Identify which cell holds the provided text, then report its (x, y) central coordinate. 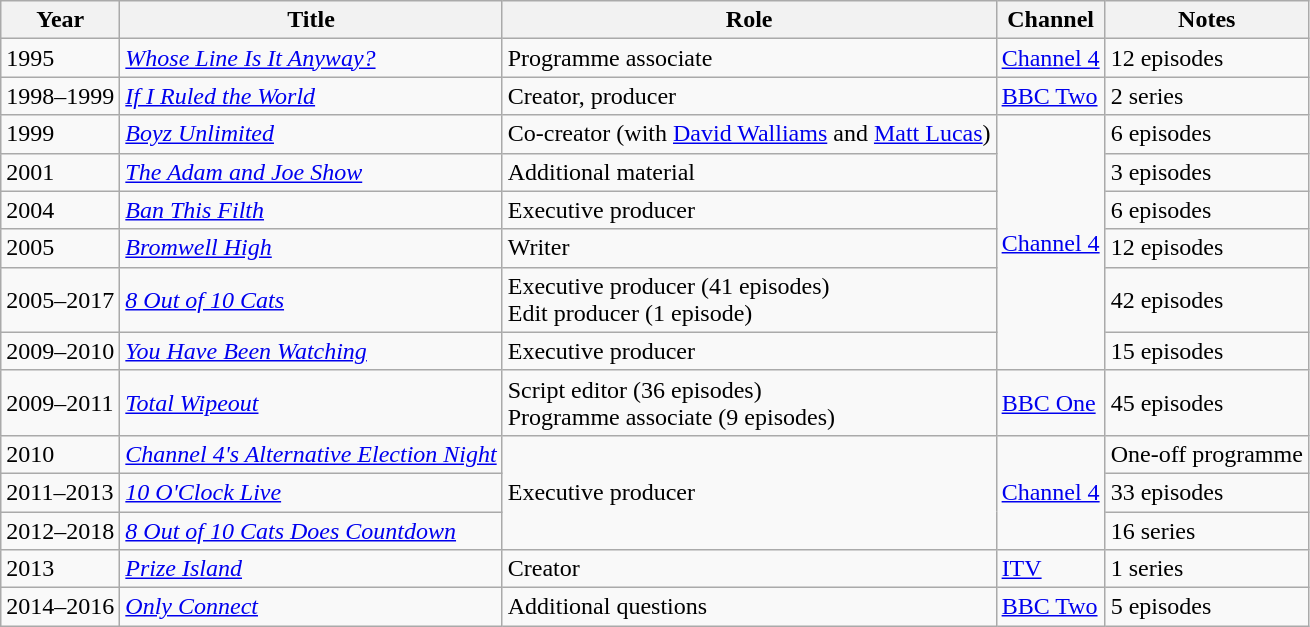
Additional questions (749, 607)
2 series (1206, 96)
2014–2016 (60, 607)
Year (60, 20)
Creator (749, 569)
Total Wipeout (311, 402)
Writer (749, 248)
45 episodes (1206, 402)
Boyz Unlimited (311, 134)
Executive producer (41 episodes)Edit producer (1 episode) (749, 300)
16 series (1206, 531)
If I Ruled the World (311, 96)
2013 (60, 569)
Whose Line Is It Anyway? (311, 58)
1998–1999 (60, 96)
2011–2013 (60, 492)
BBC One (1050, 402)
Creator, producer (749, 96)
42 episodes (1206, 300)
Title (311, 20)
1 series (1206, 569)
8 Out of 10 Cats (311, 300)
2012–2018 (60, 531)
Channel 4's Alternative Election Night (311, 454)
2004 (60, 210)
2001 (60, 172)
The Adam and Joe Show (311, 172)
8 Out of 10 Cats Does Countdown (311, 531)
Script editor (36 episodes)Programme associate (9 episodes) (749, 402)
Channel (1050, 20)
Programme associate (749, 58)
Additional material (749, 172)
2009–2010 (60, 351)
You Have Been Watching (311, 351)
Role (749, 20)
One-off programme (1206, 454)
15 episodes (1206, 351)
2005 (60, 248)
Co-creator (with David Walliams and Matt Lucas) (749, 134)
2009–2011 (60, 402)
Bromwell High (311, 248)
2010 (60, 454)
ITV (1050, 569)
3 episodes (1206, 172)
Ban This Filth (311, 210)
Notes (1206, 20)
1999 (60, 134)
Only Connect (311, 607)
5 episodes (1206, 607)
2005–2017 (60, 300)
1995 (60, 58)
Prize Island (311, 569)
33 episodes (1206, 492)
10 O'Clock Live (311, 492)
